For the text-containing cell, return its midpoint in [x, y] coordinate format. 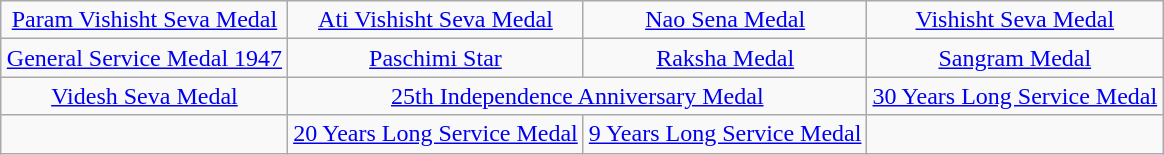
25th Independence Anniversary Medal [578, 96]
30 Years Long Service Medal [1015, 96]
General Service Medal 1947 [144, 58]
Param Vishisht Seva Medal [144, 20]
Raksha Medal [725, 58]
9 Years Long Service Medal [725, 134]
Ati Vishisht Seva Medal [436, 20]
Paschimi Star [436, 58]
Vishisht Seva Medal [1015, 20]
Sangram Medal [1015, 58]
20 Years Long Service Medal [436, 134]
Nao Sena Medal [725, 20]
Videsh Seva Medal [144, 96]
